Output the [x, y] coordinate of the center of the cell containing the given text.  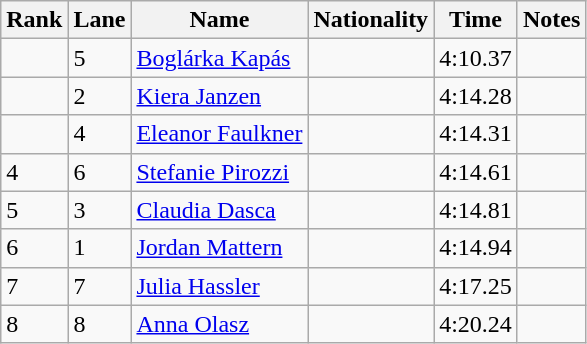
Name [220, 20]
Nationality [371, 20]
4:20.24 [476, 324]
Rank [34, 20]
3 [100, 210]
Julia Hassler [220, 286]
Jordan Mattern [220, 248]
4:14.31 [476, 134]
Time [476, 20]
Lane [100, 20]
Notes [551, 20]
Kiera Janzen [220, 96]
2 [100, 96]
4:14.81 [476, 210]
4:14.61 [476, 172]
Claudia Dasca [220, 210]
Anna Olasz [220, 324]
Eleanor Faulkner [220, 134]
Stefanie Pirozzi [220, 172]
1 [100, 248]
4:14.28 [476, 96]
4:14.94 [476, 248]
4:17.25 [476, 286]
Boglárka Kapás [220, 58]
4:10.37 [476, 58]
